Return the [X, Y] coordinate for the center point of the cell that contains the specified text.  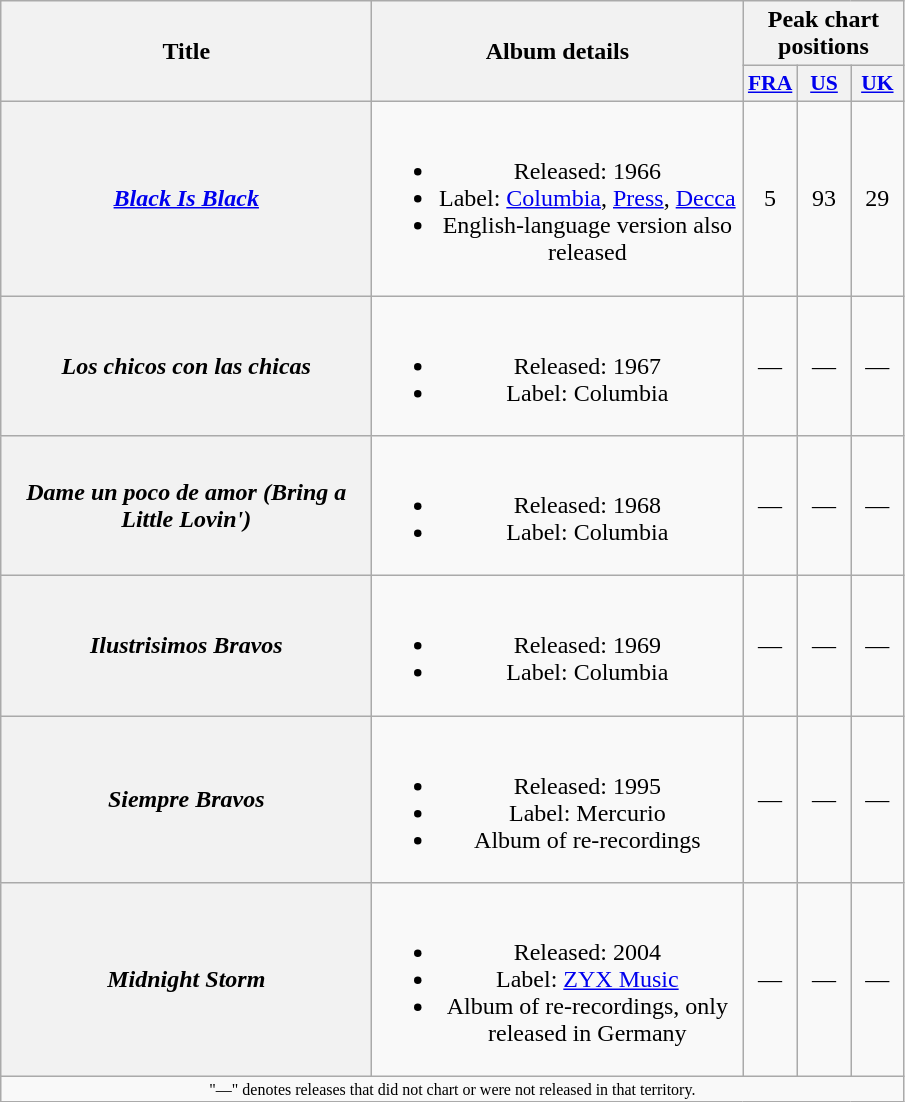
Title [186, 52]
Album details [558, 52]
Siempre Bravos [186, 800]
93 [824, 198]
Dame un poco de amor (Bring a Little Lovin') [186, 506]
Released: 1966Label: Columbia, Press, DeccaEnglish-language version also released [558, 198]
Released: 1968Label: Columbia [558, 506]
Released: 1995Label: MercurioAlbum of re-recordings [558, 800]
Ilustrisimos Bravos [186, 646]
Los chicos con las chicas [186, 366]
Released: 1967Label: Columbia [558, 366]
Released: 1969Label: Columbia [558, 646]
Black Is Black [186, 198]
US [824, 84]
FRA [770, 84]
Peak chart positions [824, 34]
Released: 2004Label: ZYX MusicAlbum of re-recordings, only released in Germany [558, 980]
"—" denotes releases that did not chart or were not released in that territory. [452, 1089]
Midnight Storm [186, 980]
29 [878, 198]
UK [878, 84]
5 [770, 198]
